Locate the cell with the specified text and output its [x, y] center coordinate. 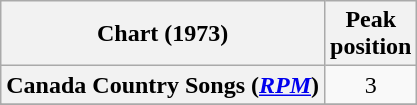
3 [371, 85]
Chart (1973) [163, 34]
Peak position [371, 34]
Canada Country Songs (RPM) [163, 85]
